Output the (x, y) coordinate of the center of the cell containing the given text.  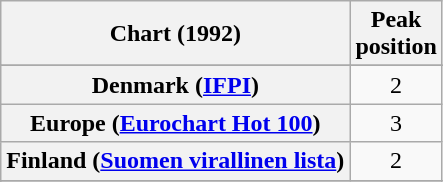
Chart (1992) (176, 34)
Peakposition (396, 34)
Europe (Eurochart Hot 100) (176, 123)
3 (396, 123)
Finland (Suomen virallinen lista) (176, 161)
Denmark (IFPI) (176, 85)
